Scan for the cell matching the given text and deliver its [X, Y] coordinate at center. 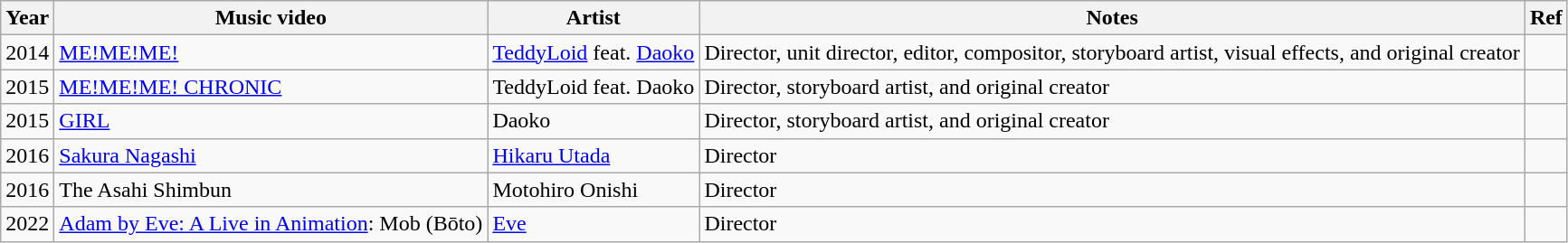
Daoko [594, 121]
Sakura Nagashi [271, 155]
ME!ME!ME! [271, 52]
GIRL [271, 121]
2014 [27, 52]
Motohiro Onishi [594, 190]
Adam by Eve: A Live in Animation: Mob (Bōto) [271, 224]
Year [27, 18]
Music video [271, 18]
Artist [594, 18]
Hikaru Utada [594, 155]
Eve [594, 224]
Director, unit director, editor, compositor, storyboard artist, visual effects, and original creator [1112, 52]
The Asahi Shimbun [271, 190]
Notes [1112, 18]
Ref [1545, 18]
2022 [27, 224]
ME!ME!ME! CHRONIC [271, 87]
